Pinpoint the cell where the given text exists, returning its [X, Y] midpoint coordinate. 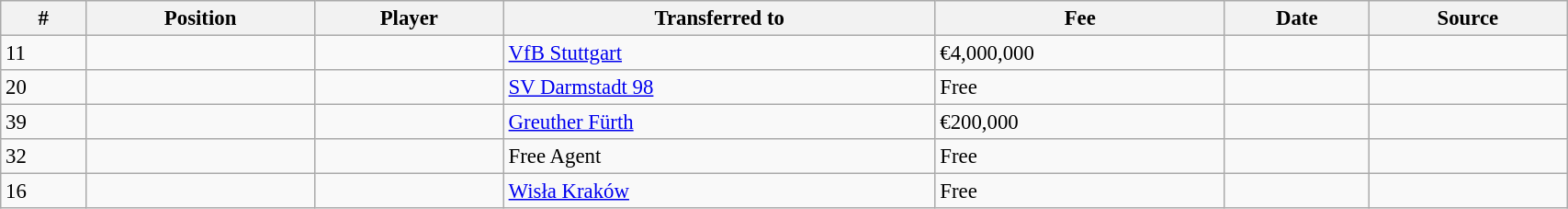
Free Agent [719, 157]
Transferred to [719, 18]
# [44, 18]
11 [44, 53]
39 [44, 122]
€4,000,000 [1080, 53]
32 [44, 157]
16 [44, 192]
Date [1297, 18]
20 [44, 87]
Greuther Fürth [719, 122]
€200,000 [1080, 122]
VfB Stuttgart [719, 53]
Fee [1080, 18]
Wisła Kraków [719, 192]
Player [409, 18]
Source [1468, 18]
SV Darmstadt 98 [719, 87]
Position [200, 18]
